Find where the given text appears and provide that cell's center as (x, y) coordinate. 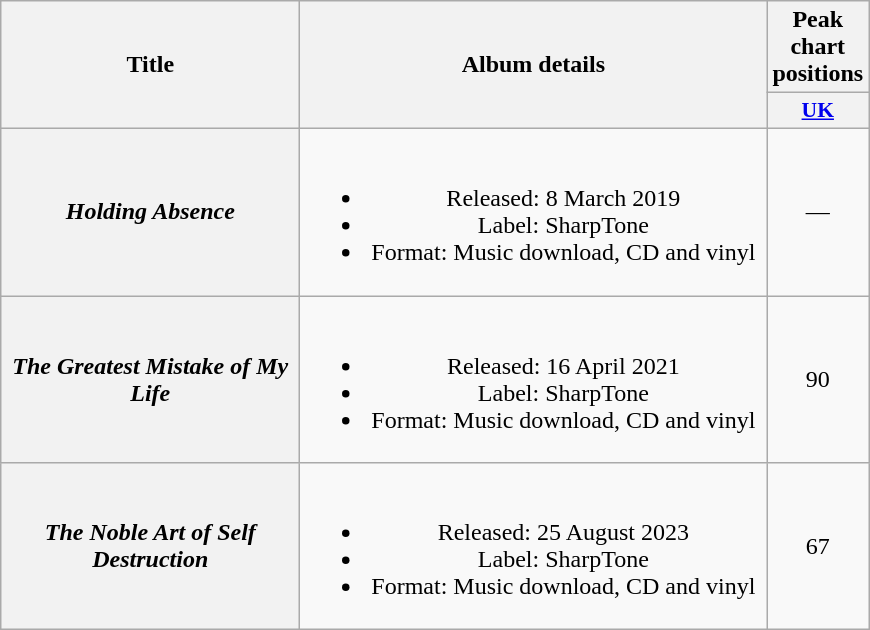
Peak chart positions (818, 47)
Released: 16 April 2021Label: SharpToneFormat: Music download, CD and vinyl (534, 380)
Released: 8 March 2019Label: SharpToneFormat: Music download, CD and vinyl (534, 212)
UK (818, 111)
67 (818, 546)
— (818, 212)
Title (150, 65)
The Greatest Mistake of My Life (150, 380)
90 (818, 380)
The Noble Art of Self Destruction (150, 546)
Holding Absence (150, 212)
Album details (534, 65)
Released: 25 August 2023Label: SharpToneFormat: Music download, CD and vinyl (534, 546)
